Detect which cell encompasses the target text, then output its (x, y) center coordinate. 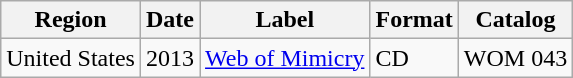
Region (71, 20)
Format (414, 20)
CD (414, 58)
United States (71, 58)
Date (170, 20)
WOM 043 (515, 58)
Label (285, 20)
Web of Mimicry (285, 58)
2013 (170, 58)
Catalog (515, 20)
